Return [x, y] of the center of cell containing provided text 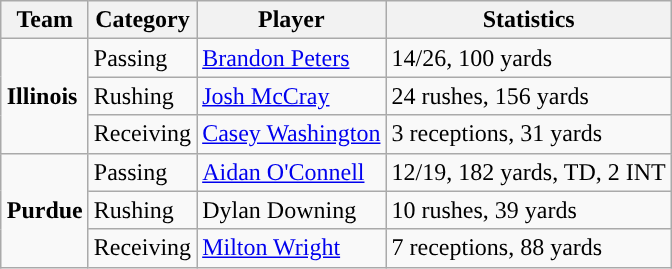
Aidan O'Connell [292, 172]
Milton Wright [292, 248]
10 rushes, 39 yards [528, 210]
Player [292, 20]
Category [142, 20]
14/26, 100 yards [528, 58]
12/19, 182 yards, TD, 2 INT [528, 172]
Statistics [528, 20]
Casey Washington [292, 134]
Josh McCray [292, 96]
Dylan Downing [292, 210]
24 rushes, 156 yards [528, 96]
Illinois [44, 96]
Purdue [44, 210]
Team [44, 20]
7 receptions, 88 yards [528, 248]
Brandon Peters [292, 58]
3 receptions, 31 yards [528, 134]
